From the cell containing the given text, extract its center point as [X, Y] coordinate. 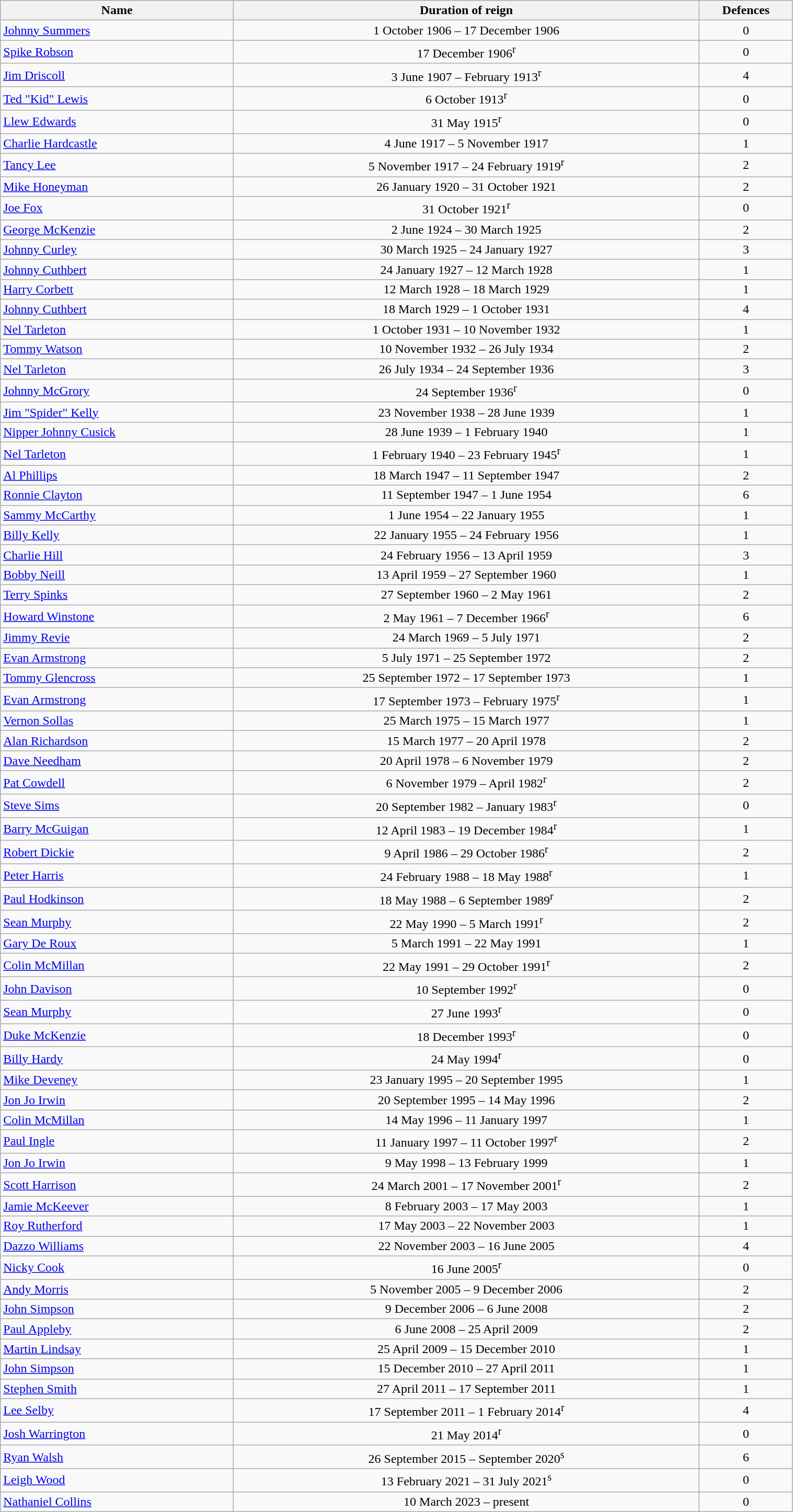
31 May 1915r [466, 122]
Robert Dickie [117, 852]
22 November 2003 – 16 June 2005 [466, 1246]
18 December 1993r [466, 1035]
Duke McKenzie [117, 1035]
24 May 1994r [466, 1058]
20 September 1995 – 14 May 1996 [466, 1100]
25 April 2009 – 15 December 2010 [466, 1349]
21 May 2014r [466, 1434]
Charlie Hardcastle [117, 143]
24 February 1988 – 18 May 1988r [466, 875]
Pat Cowdell [117, 782]
18 May 1988 – 6 September 1989r [466, 899]
22 May 1990 – 5 March 1991r [466, 922]
26 January 1920 – 31 October 1921 [466, 187]
5 March 1991 – 22 May 1991 [466, 944]
25 September 1972 – 17 September 1973 [466, 678]
22 January 1955 – 24 February 1956 [466, 535]
6 June 2008 – 25 April 2009 [466, 1329]
10 November 1932 – 26 July 1934 [466, 349]
24 March 2001 – 17 November 2001r [466, 1185]
Martin Lindsay [117, 1349]
11 January 1997 – 11 October 1997r [466, 1142]
11 September 1947 – 1 June 1954 [466, 495]
18 March 1947 – 11 September 1947 [466, 475]
Johnny Summers [117, 30]
Al Phillips [117, 475]
17 September 2011 – 1 February 2014r [466, 1411]
Andy Morris [117, 1289]
Steve Sims [117, 806]
26 September 2015 – September 2020s [466, 1457]
Tommy Watson [117, 349]
Bobby Neill [117, 575]
6 October 1913r [466, 98]
Paul Ingle [117, 1142]
22 May 1991 – 29 October 1991r [466, 965]
5 November 1917 – 24 February 1919r [466, 165]
15 March 1977 – 20 April 1978 [466, 741]
Dazzo Williams [117, 1246]
Howard Winstone [117, 616]
Sammy McCarthy [117, 515]
Charlie Hill [117, 555]
Johnny McGrory [117, 391]
Paul Appleby [117, 1329]
14 May 1996 – 11 January 1997 [466, 1120]
John Davison [117, 988]
27 September 1960 – 2 May 1961 [466, 594]
Jimmy Revie [117, 638]
4 June 1917 – 5 November 1917 [466, 143]
27 June 1993r [466, 1012]
Nicky Cook [117, 1267]
1 October 1906 – 17 December 1906 [466, 30]
Llew Edwards [117, 122]
28 June 1939 – 1 February 1940 [466, 432]
Dave Needham [117, 761]
15 December 2010 – 27 April 2011 [466, 1369]
Lee Selby [117, 1411]
6 November 1979 – April 1982r [466, 782]
12 March 1928 – 18 March 1929 [466, 290]
13 April 1959 – 27 September 1960 [466, 575]
2 May 1961 – 7 December 1966r [466, 616]
Jim Driscoll [117, 75]
26 July 1934 – 24 September 1936 [466, 369]
1 February 1940 – 23 February 1945r [466, 454]
Johnny Curley [117, 249]
30 March 1925 – 24 January 1927 [466, 249]
12 April 1983 – 19 December 1984r [466, 829]
Nathaniel Collins [117, 1502]
Terry Spinks [117, 594]
Jim "Spider" Kelly [117, 412]
20 September 1982 – January 1983r [466, 806]
10 March 2023 – present [466, 1502]
Billy Hardy [117, 1058]
Ryan Walsh [117, 1457]
9 May 1998 – 13 February 1999 [466, 1163]
23 January 1995 – 20 September 1995 [466, 1080]
George McKenzie [117, 230]
Ted "Kid" Lewis [117, 98]
17 September 1973 – February 1975r [466, 700]
Vernon Sollas [117, 721]
Defences [746, 10]
1 June 1954 – 22 January 1955 [466, 515]
20 April 1978 – 6 November 1979 [466, 761]
Jamie McKeever [117, 1206]
Alan Richardson [117, 741]
Joe Fox [117, 208]
Ronnie Clayton [117, 495]
25 March 1975 – 15 March 1977 [466, 721]
Harry Corbett [117, 290]
Scott Harrison [117, 1185]
Paul Hodkinson [117, 899]
5 November 2005 – 9 December 2006 [466, 1289]
3 June 1907 – February 1913r [466, 75]
Stephen Smith [117, 1389]
2 June 1924 – 30 March 1925 [466, 230]
18 March 1929 – 1 October 1931 [466, 310]
Spike Robson [117, 52]
Barry McGuigan [117, 829]
9 December 2006 – 6 June 2008 [466, 1309]
Peter Harris [117, 875]
Name [117, 10]
Gary De Roux [117, 944]
13 February 2021 – 31 July 2021s [466, 1481]
Josh Warrington [117, 1434]
Mike Honeyman [117, 187]
Nipper Johnny Cusick [117, 432]
16 June 2005r [466, 1267]
1 October 1931 – 10 November 1932 [466, 329]
17 December 1906r [466, 52]
Billy Kelly [117, 535]
9 April 1986 – 29 October 1986r [466, 852]
24 September 1936r [466, 391]
8 February 2003 – 17 May 2003 [466, 1206]
Duration of reign [466, 10]
31 October 1921r [466, 208]
5 July 1971 – 25 September 1972 [466, 658]
Roy Rutherford [117, 1226]
24 January 1927 – 12 March 1928 [466, 269]
Tommy Glencross [117, 678]
10 September 1992r [466, 988]
27 April 2011 – 17 September 2011 [466, 1389]
24 February 1956 – 13 April 1959 [466, 555]
Mike Deveney [117, 1080]
Leigh Wood [117, 1481]
24 March 1969 – 5 July 1971 [466, 638]
23 November 1938 – 28 June 1939 [466, 412]
17 May 2003 – 22 November 2003 [466, 1226]
Tancy Lee [117, 165]
